Return [x, y] of the center of cell containing provided text 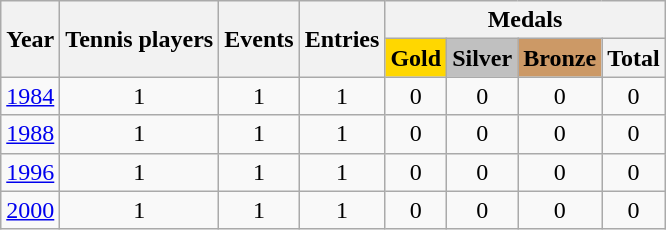
Silver [482, 58]
Medals [525, 20]
2000 [30, 210]
Total [634, 58]
Events [259, 39]
Tennis players [140, 39]
1988 [30, 134]
Year [30, 39]
Bronze [560, 58]
1984 [30, 96]
Gold [416, 58]
Entries [342, 39]
1996 [30, 172]
